Pinpoint the cell where the given text exists, returning its (X, Y) midpoint coordinate. 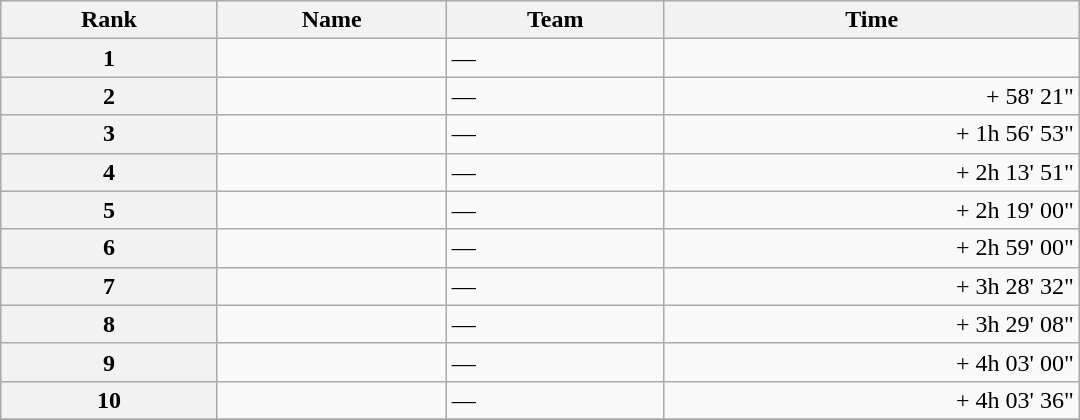
+ 3h 29' 08" (872, 324)
+ 3h 28' 32" (872, 286)
+ 58' 21" (872, 96)
+ 1h 56' 53" (872, 134)
+ 4h 03' 00" (872, 362)
5 (109, 210)
+ 2h 19' 00" (872, 210)
8 (109, 324)
+ 2h 13' 51" (872, 172)
Rank (109, 20)
2 (109, 96)
6 (109, 248)
+ 4h 03' 36" (872, 400)
4 (109, 172)
1 (109, 58)
+ 2h 59' 00" (872, 248)
Team (555, 20)
3 (109, 134)
9 (109, 362)
7 (109, 286)
10 (109, 400)
Time (872, 20)
Name (332, 20)
